Extract the (X, Y) coordinate from the center of the cell holding the provided text.  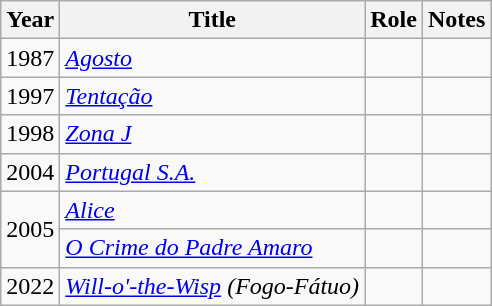
Year (30, 20)
O Crime do Padre Amaro (212, 248)
Title (212, 20)
Alice (212, 210)
Notes (456, 20)
1998 (30, 134)
Portugal S.A. (212, 172)
2022 (30, 286)
Role (394, 20)
Tentação (212, 96)
1997 (30, 96)
Zona J (212, 134)
Agosto (212, 58)
1987 (30, 58)
Will-o'-the-Wisp (Fogo-Fátuo) (212, 286)
2005 (30, 229)
2004 (30, 172)
